Pinpoint the cell where the given text exists, returning its (x, y) midpoint coordinate. 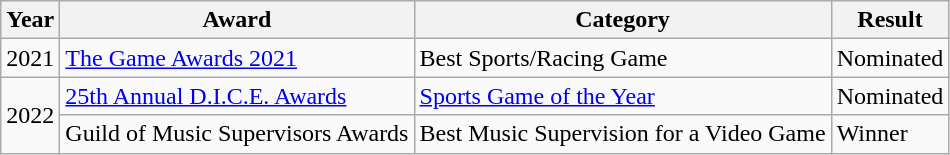
Year (30, 20)
Guild of Music Supervisors Awards (237, 134)
2021 (30, 58)
2022 (30, 115)
Result (890, 20)
Best Sports/Racing Game (622, 58)
Category (622, 20)
Award (237, 20)
Best Music Supervision for a Video Game (622, 134)
Winner (890, 134)
Sports Game of the Year (622, 96)
25th Annual D.I.C.E. Awards (237, 96)
The Game Awards 2021 (237, 58)
